Output the (X, Y) coordinate of the center of the cell containing the given text.  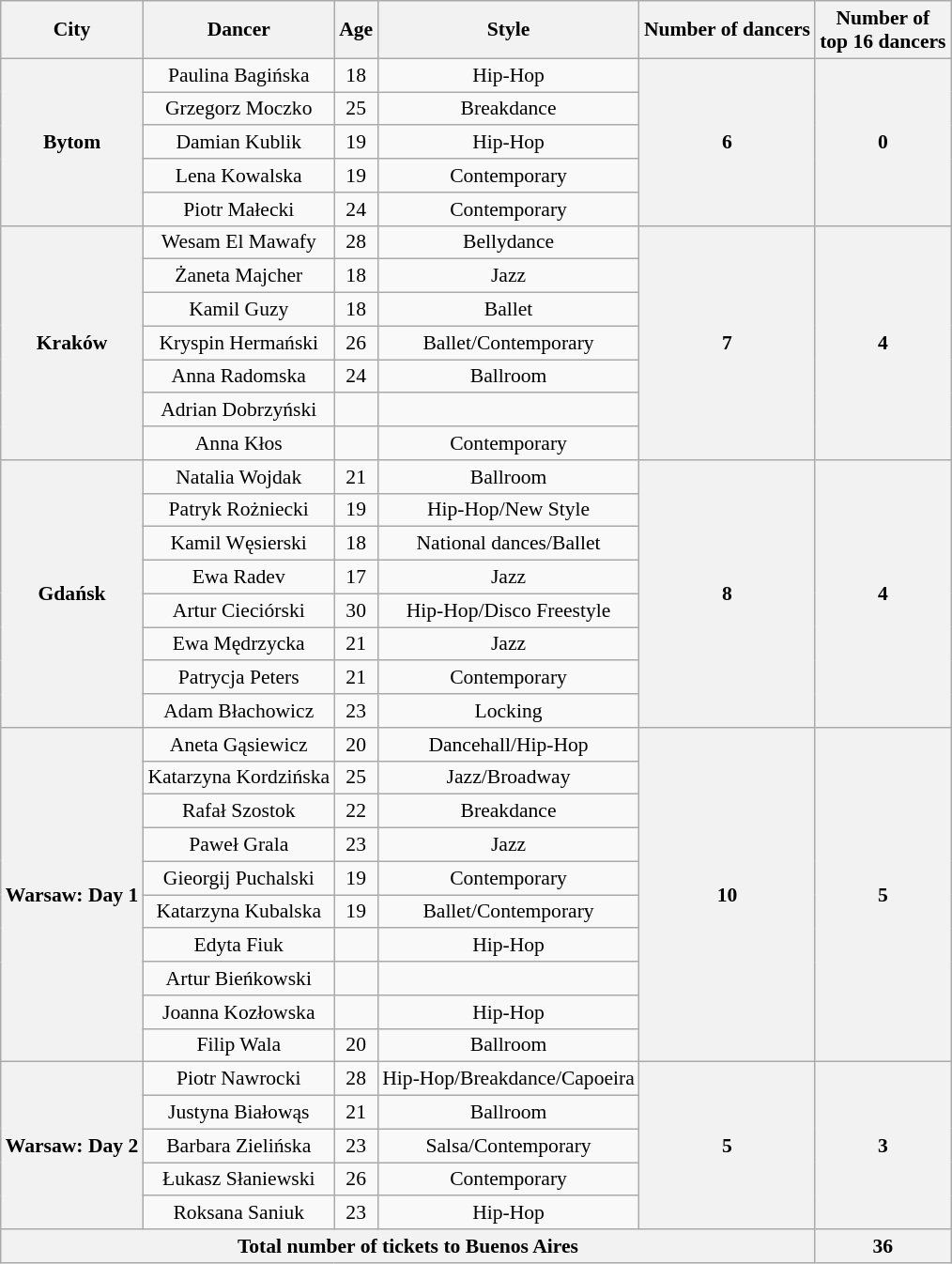
Hip-Hop/Breakdance/Capoeira (509, 1079)
Kryspin Hermański (238, 343)
17 (356, 578)
Hip-Hop/New Style (509, 510)
Kamil Guzy (238, 310)
Patrycja Peters (238, 678)
Aneta Gąsiewicz (238, 745)
Artur Cieciórski (238, 610)
Żaneta Majcher (238, 276)
Edyta Fiuk (238, 946)
Total number of tickets to Buenos Aires (407, 1246)
Gieorgij Puchalski (238, 878)
Jazz/Broadway (509, 778)
Grzegorz Moczko (238, 109)
0 (883, 142)
Number of dancers (727, 30)
Joanna Kozłowska (238, 1012)
Barbara Zielińska (238, 1146)
Katarzyna Kubalska (238, 912)
Łukasz Słaniewski (238, 1179)
City (72, 30)
Ewa Mędrzycka (238, 644)
Age (356, 30)
Anna Radomska (238, 377)
Style (509, 30)
Anna Kłos (238, 443)
Kraków (72, 342)
8 (727, 593)
Hip-Hop/Disco Freestyle (509, 610)
22 (356, 811)
Artur Bieńkowski (238, 979)
Lena Kowalska (238, 176)
Natalia Wojdak (238, 477)
National dances/Ballet (509, 544)
Warsaw: Day 1 (72, 895)
Piotr Nawrocki (238, 1079)
Number oftop 16 dancers (883, 30)
Bytom (72, 142)
Kamil Węsierski (238, 544)
Rafał Szostok (238, 811)
Gdańsk (72, 593)
Paweł Grala (238, 845)
Adrian Dobrzyński (238, 410)
Wesam El Mawafy (238, 242)
Ewa Radev (238, 578)
3 (883, 1146)
Warsaw: Day 2 (72, 1146)
Paulina Bagińska (238, 75)
Katarzyna Kordzińska (238, 778)
30 (356, 610)
Salsa/Contemporary (509, 1146)
6 (727, 142)
Roksana Saniuk (238, 1213)
10 (727, 895)
Ballet (509, 310)
Adam Błachowicz (238, 711)
Justyna Białowąs (238, 1113)
36 (883, 1246)
Piotr Małecki (238, 209)
Filip Wala (238, 1045)
Damian Kublik (238, 143)
Dancer (238, 30)
Patryk Rożniecki (238, 510)
Bellydance (509, 242)
Dancehall/Hip-Hop (509, 745)
7 (727, 342)
Locking (509, 711)
